Return the (x, y) coordinate for the center point of the cell that contains the specified text.  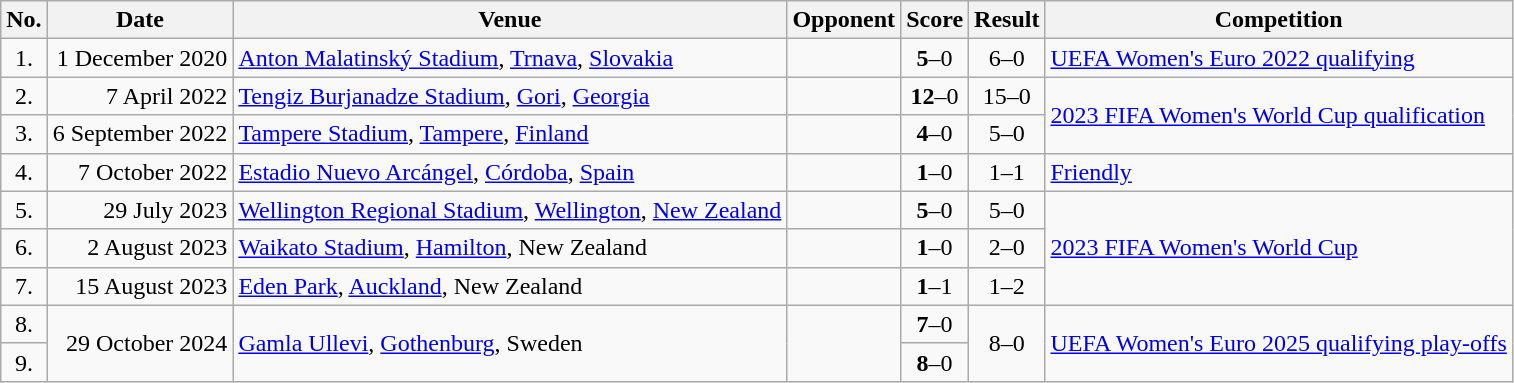
2. (24, 96)
7–0 (935, 324)
Anton Malatinský Stadium, Trnava, Slovakia (510, 58)
2 August 2023 (140, 248)
7 October 2022 (140, 172)
Tampere Stadium, Tampere, Finland (510, 134)
No. (24, 20)
15–0 (1007, 96)
2–0 (1007, 248)
2023 FIFA Women's World Cup qualification (1278, 115)
Waikato Stadium, Hamilton, New Zealand (510, 248)
Result (1007, 20)
Date (140, 20)
29 October 2024 (140, 343)
Estadio Nuevo Arcángel, Córdoba, Spain (510, 172)
Gamla Ullevi, Gothenburg, Sweden (510, 343)
5. (24, 210)
Competition (1278, 20)
1 December 2020 (140, 58)
6–0 (1007, 58)
1–2 (1007, 286)
9. (24, 362)
Venue (510, 20)
Friendly (1278, 172)
Eden Park, Auckland, New Zealand (510, 286)
29 July 2023 (140, 210)
Score (935, 20)
Opponent (844, 20)
7. (24, 286)
Tengiz Burjanadze Stadium, Gori, Georgia (510, 96)
3. (24, 134)
4–0 (935, 134)
2023 FIFA Women's World Cup (1278, 248)
UEFA Women's Euro 2025 qualifying play-offs (1278, 343)
7 April 2022 (140, 96)
Wellington Regional Stadium, Wellington, New Zealand (510, 210)
UEFA Women's Euro 2022 qualifying (1278, 58)
8. (24, 324)
12–0 (935, 96)
4. (24, 172)
6 September 2022 (140, 134)
15 August 2023 (140, 286)
6. (24, 248)
1. (24, 58)
